Pinpoint the cell where the given text exists, returning its [X, Y] midpoint coordinate. 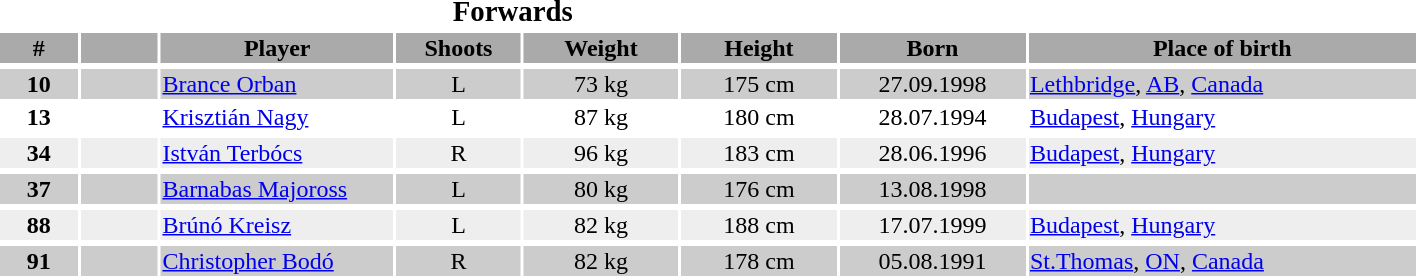
Brance Orban [277, 84]
188 cm [758, 225]
# [38, 48]
13 [38, 117]
178 cm [758, 261]
Brúnó Kreisz [277, 225]
17.07.1999 [932, 225]
34 [38, 153]
Born [932, 48]
István Terbócs [277, 153]
Lethbridge, AB, Canada [1222, 84]
27.09.1998 [932, 84]
88 [38, 225]
180 cm [758, 117]
Christopher Bodó [277, 261]
Shoots [458, 48]
73 kg [600, 84]
Height [758, 48]
96 kg [600, 153]
183 cm [758, 153]
Weight [600, 48]
28.06.1996 [932, 153]
Krisztián Nagy [277, 117]
87 kg [600, 117]
80 kg [600, 189]
176 cm [758, 189]
05.08.1991 [932, 261]
Player [277, 48]
13.08.1998 [932, 189]
37 [38, 189]
10 [38, 84]
175 cm [758, 84]
Barnabas Majoross [277, 189]
28.07.1994 [932, 117]
Place of birth [1222, 48]
91 [38, 261]
St.Thomas, ON, Canada [1222, 261]
